Search for the cell housing the specified text and yield its (X, Y) center coordinate. 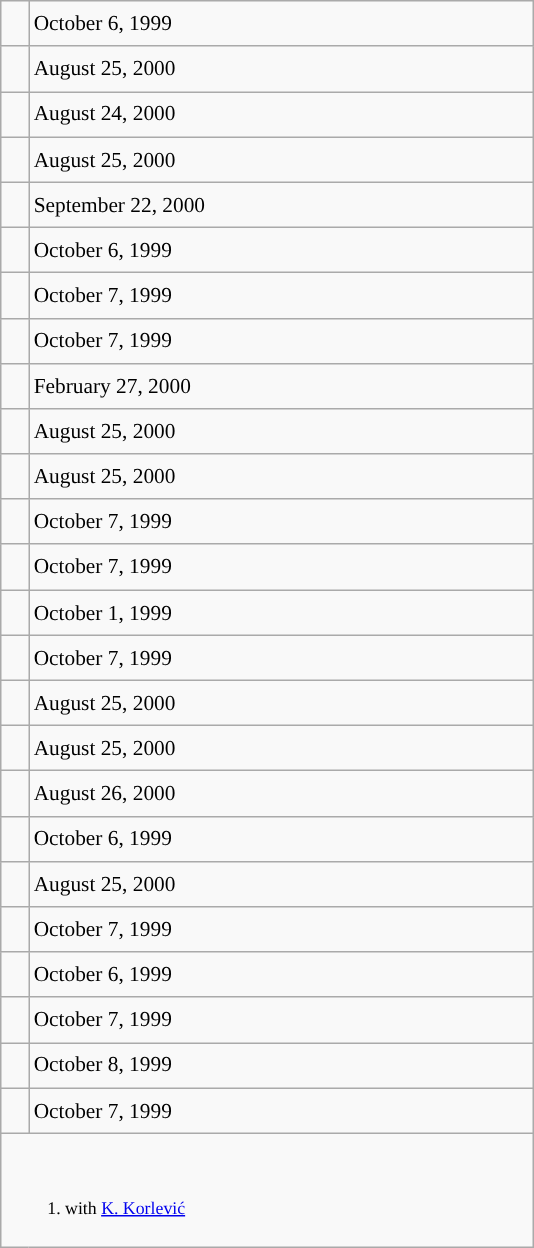
with K. Korlević (267, 1190)
August 26, 2000 (282, 794)
October 8, 1999 (282, 1066)
February 27, 2000 (282, 386)
August 24, 2000 (282, 114)
September 22, 2000 (282, 204)
October 1, 1999 (282, 612)
